Output the [X, Y] coordinate of the center of the cell containing the given text.  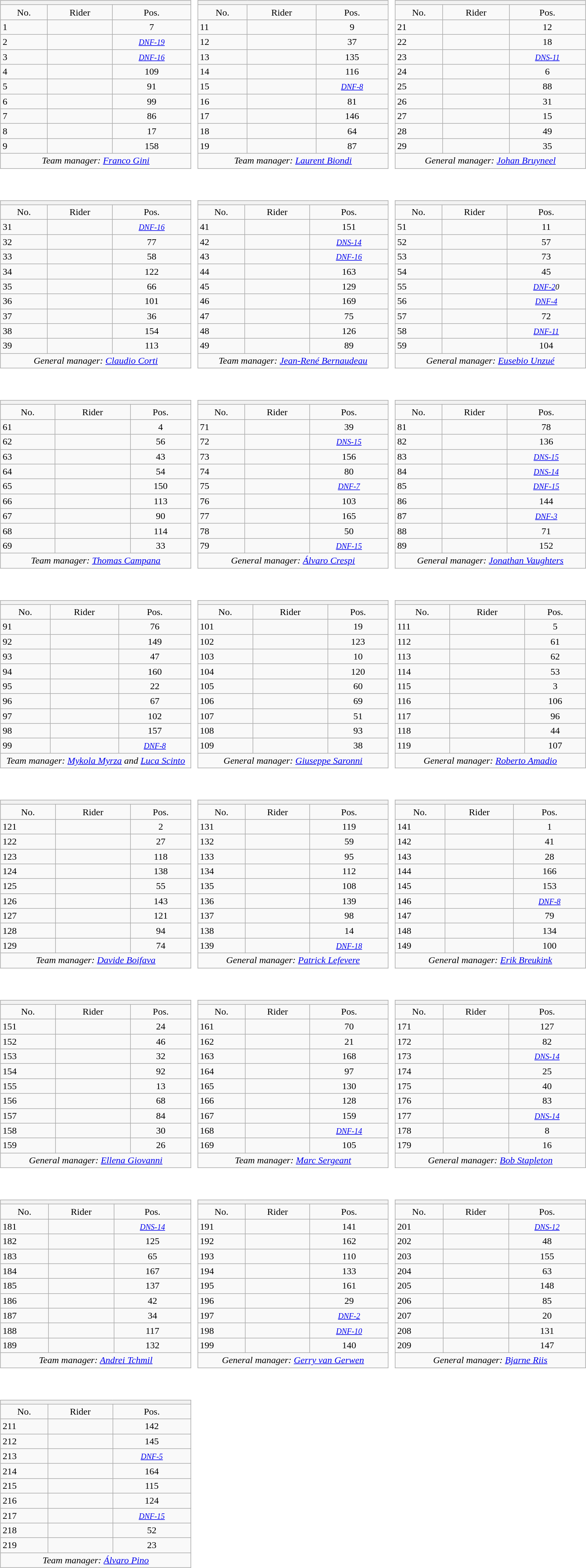
DNF-5 [152, 1456]
80 [349, 471]
179 [419, 1145]
DNF-11 [546, 331]
175 [419, 1086]
188 [24, 1330]
177 [419, 1116]
182 [24, 1241]
202 [419, 1241]
215 [24, 1486]
DNS-12 [547, 1227]
194 [222, 1271]
174 [419, 1071]
General manager: Ellena Giovanni [96, 1160]
Team manager: Mykola Myrza and Luca Scinto [96, 761]
181 [24, 1227]
Team manager: Laurent Biondi [293, 161]
196 [222, 1301]
DNF-7 [349, 486]
110 [349, 1256]
General manager: Giuseppe Saronni [293, 761]
DNF-19 [151, 42]
208 [419, 1330]
No. Rider Pos. 131 119 132 59 133 95 134 112 135 108 136 139 137 98 138 14 139 DNF-18 General manager: Patrick Lefevere [295, 879]
187 [24, 1316]
150 [161, 486]
199 [222, 1345]
207 [419, 1316]
General manager: Erik Breukink [490, 960]
173 [419, 1056]
206 [419, 1301]
218 [24, 1531]
171 [419, 1027]
General manager: Gerry van Gerwen [293, 1360]
DNF-10 [349, 1330]
216 [24, 1500]
DNF-20 [546, 286]
189 [24, 1345]
40 [547, 1086]
No. Rider Pos. 191 141 192 162 193 110 194 133 195 161 196 29 197 DNF-2 198 DNF-10 199 140 General manager: Gerry van Gerwen [295, 1278]
DNF-2 [349, 1316]
DNF-3 [546, 516]
General manager: Patrick Lefevere [293, 960]
No. Rider Pos. 161 70 162 21 163 168 164 97 165 130 166 128 167 159 168 DNF-14 169 105 Team manager: Marc Sergeant [295, 1079]
192 [222, 1241]
General manager: Jonathan Vaughters [490, 560]
214 [24, 1471]
120 [358, 671]
General manager: Roberto Amadio [490, 761]
185 [24, 1286]
DNF-18 [349, 946]
DNS-11 [547, 57]
90 [161, 516]
186 [24, 1301]
213 [24, 1456]
205 [419, 1286]
183 [24, 1256]
211 [24, 1426]
20 [547, 1316]
140 [349, 1345]
191 [222, 1227]
197 [222, 1316]
General manager: Eusebio Unzué [490, 361]
General manager: Johan Bruyneel [490, 161]
195 [222, 1286]
212 [24, 1441]
60 [358, 686]
DNF-4 [546, 301]
DNF-14 [349, 1131]
General manager: Álvaro Crespi [293, 560]
172 [419, 1042]
General manager: Claudio Corti [96, 361]
No. Rider Pos. 71 39 72 DNS-15 73 156 74 80 75 DNF-7 76 103 77 165 78 50 79 DNF-15 General manager: Álvaro Crespi [295, 478]
50 [349, 531]
198 [222, 1330]
Team manager: Thomas Campana [96, 560]
70 [349, 1027]
217 [24, 1515]
No. Rider Pos. 41 151 42 DNS-14 43 DNF-16 44 163 45 129 46 169 47 75 48 126 49 89 Team manager: Jean-René Bernaudeau [295, 279]
209 [419, 1345]
184 [24, 1271]
Team manager: Davide Boifava [96, 960]
Team manager: Jean-René Bernaudeau [293, 361]
130 [349, 1086]
10 [358, 656]
Team manager: Álvaro Pino [96, 1560]
Team manager: Franco Gini [96, 161]
Team manager: Marc Sergeant [293, 1160]
100 [549, 946]
219 [24, 1545]
30 [161, 1131]
201 [419, 1227]
Team manager: Andrei Tchmil [96, 1360]
203 [419, 1256]
160 [155, 671]
204 [419, 1271]
193 [222, 1256]
176 [419, 1101]
178 [419, 1131]
General manager: Bjarne Riis [490, 1360]
111 [422, 627]
No. Rider Pos. 101 19 102 123 103 10 104 120 105 60 106 69 107 51 108 93 109 38 General manager: Giuseppe Saronni [295, 679]
General manager: Bob Stapleton [490, 1160]
